Determine the (x, y) coordinate at the center of the cell enclosing the given text.  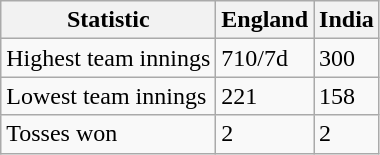
Tosses won (108, 134)
India (347, 20)
710/7d (265, 58)
Statistic (108, 20)
Highest team innings (108, 58)
Lowest team innings (108, 96)
221 (265, 96)
300 (347, 58)
158 (347, 96)
England (265, 20)
